Provide the [X, Y] coordinate of the cell's center where the given text is located.  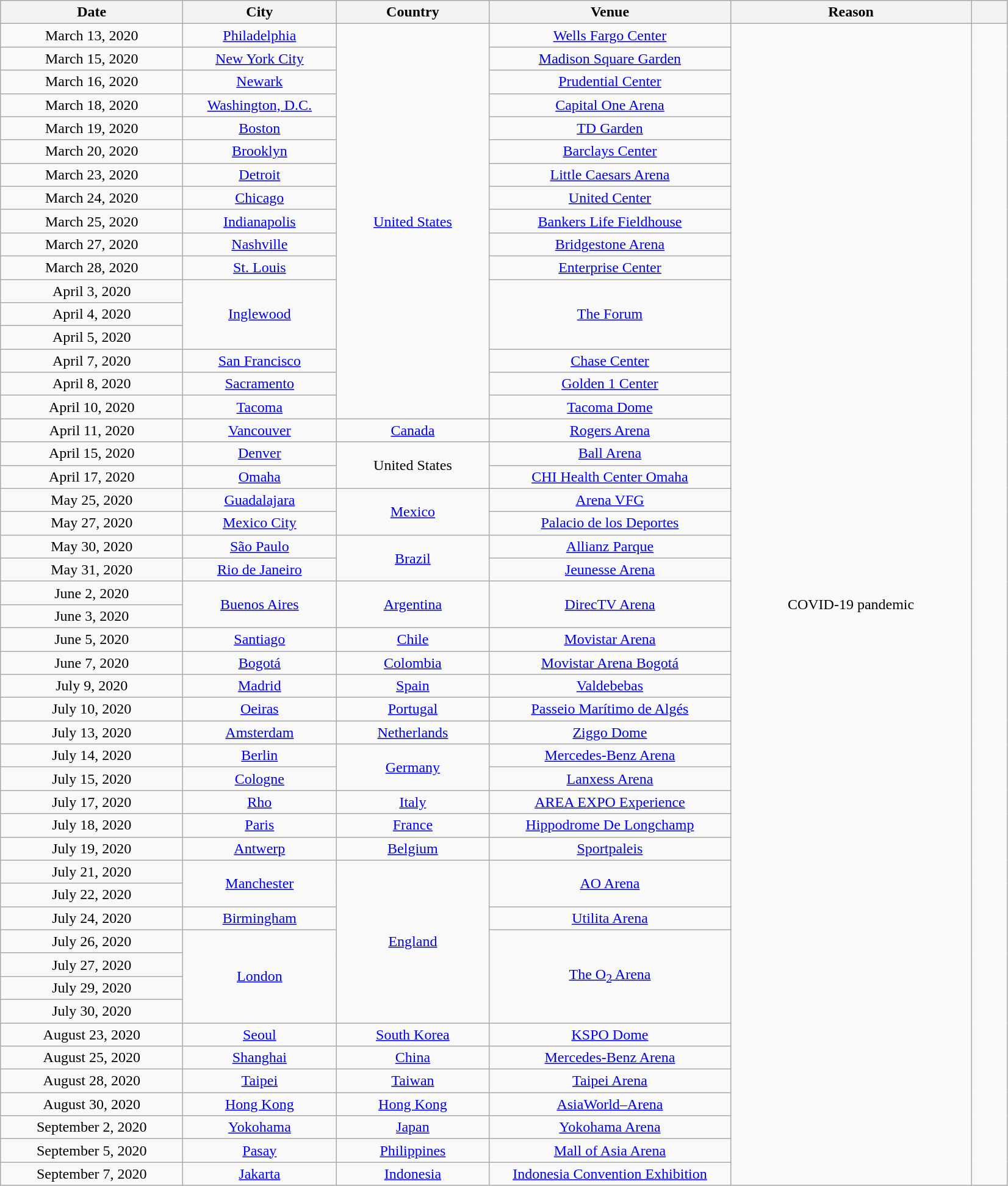
Venue [610, 12]
Nashville [260, 244]
March 18, 2020 [92, 105]
July 24, 2020 [92, 918]
May 27, 2020 [92, 523]
July 17, 2020 [92, 802]
Buenos Aires [260, 604]
Philadelphia [260, 35]
August 23, 2020 [92, 1035]
April 11, 2020 [92, 430]
Guadalajara [260, 500]
March 15, 2020 [92, 59]
Bridgestone Arena [610, 244]
China [412, 1058]
Seoul [260, 1035]
September 2, 2020 [92, 1127]
St. Louis [260, 267]
Yokohama [260, 1127]
Cologne [260, 779]
Colombia [412, 662]
Portugal [412, 709]
April 8, 2020 [92, 384]
March 16, 2020 [92, 82]
July 13, 2020 [92, 732]
Rho [260, 802]
Detroit [260, 175]
Netherlands [412, 732]
July 19, 2020 [92, 848]
Enterprise Center [610, 267]
Movistar Arena Bogotá [610, 662]
April 10, 2020 [92, 407]
March 24, 2020 [92, 198]
Madison Square Garden [610, 59]
Indonesia [412, 1174]
Ziggo Dome [610, 732]
Mexico [412, 512]
Indianapolis [260, 221]
Taipei [260, 1081]
The O2 Arena [610, 976]
Taipei Arena [610, 1081]
March 25, 2020 [92, 221]
Antwerp [260, 848]
Passeio Marítimo de Algés [610, 709]
Arena VFG [610, 500]
May 31, 2020 [92, 569]
AREA EXPO Experience [610, 802]
July 15, 2020 [92, 779]
COVID-19 pandemic [851, 604]
London [260, 976]
Palacio de los Deportes [610, 523]
Rogers Arena [610, 430]
South Korea [412, 1035]
Movistar Arena [610, 639]
July 14, 2020 [92, 756]
Madrid [260, 686]
Berlin [260, 756]
Chase Center [610, 361]
August 28, 2020 [92, 1081]
July 9, 2020 [92, 686]
Oeiras [260, 709]
Golden 1 Center [610, 384]
Germany [412, 767]
Prudential Center [610, 82]
Hippodrome De Longchamp [610, 825]
July 21, 2020 [92, 872]
Pasay [260, 1151]
City [260, 12]
AsiaWorld–Arena [610, 1104]
Tacoma Dome [610, 407]
April 7, 2020 [92, 361]
Omaha [260, 477]
March 28, 2020 [92, 267]
CHI Health Center Omaha [610, 477]
April 15, 2020 [92, 454]
September 5, 2020 [92, 1151]
August 30, 2020 [92, 1104]
July 18, 2020 [92, 825]
France [412, 825]
April 3, 2020 [92, 291]
Tacoma [260, 407]
March 13, 2020 [92, 35]
Boston [260, 128]
July 10, 2020 [92, 709]
Japan [412, 1127]
DirecTV Arena [610, 604]
Amsterdam [260, 732]
Jeunesse Arena [610, 569]
AO Arena [610, 883]
Manchester [260, 883]
Brazil [412, 558]
September 7, 2020 [92, 1174]
Washington, D.C. [260, 105]
Bankers Life Fieldhouse [610, 221]
July 26, 2020 [92, 941]
Indonesia Convention Exhibition [610, 1174]
Vancouver [260, 430]
Newark [260, 82]
The Forum [610, 314]
July 27, 2020 [92, 964]
June 3, 2020 [92, 616]
Denver [260, 454]
Brooklyn [260, 151]
Yokohama Arena [610, 1127]
Chile [412, 639]
Taiwan [412, 1081]
April 17, 2020 [92, 477]
May 25, 2020 [92, 500]
May 30, 2020 [92, 546]
August 25, 2020 [92, 1058]
Argentina [412, 604]
Paris [260, 825]
Mexico City [260, 523]
Little Caesars Arena [610, 175]
July 22, 2020 [92, 895]
July 30, 2020 [92, 1011]
Jakarta [260, 1174]
March 19, 2020 [92, 128]
April 4, 2020 [92, 314]
Sacramento [260, 384]
Belgium [412, 848]
Capital One Arena [610, 105]
Inglewood [260, 314]
March 20, 2020 [92, 151]
Spain [412, 686]
Philippines [412, 1151]
Reason [851, 12]
Canada [412, 430]
Barclays Center [610, 151]
Shanghai [260, 1058]
England [412, 941]
Wells Fargo Center [610, 35]
TD Garden [610, 128]
New York City [260, 59]
Ball Arena [610, 454]
April 5, 2020 [92, 338]
Mall of Asia Arena [610, 1151]
São Paulo [260, 546]
Country [412, 12]
Sportpaleis [610, 848]
Utilita Arena [610, 918]
Date [92, 12]
March 23, 2020 [92, 175]
March 27, 2020 [92, 244]
KSPO Dome [610, 1035]
Rio de Janeiro [260, 569]
Italy [412, 802]
Chicago [260, 198]
Allianz Parque [610, 546]
Birmingham [260, 918]
Bogotá [260, 662]
San Francisco [260, 361]
Valdebebas [610, 686]
June 2, 2020 [92, 593]
Santiago [260, 639]
June 5, 2020 [92, 639]
June 7, 2020 [92, 662]
United Center [610, 198]
July 29, 2020 [92, 988]
Lanxess Arena [610, 779]
